Scan for the cell matching the given text and deliver its (X, Y) coordinate at center. 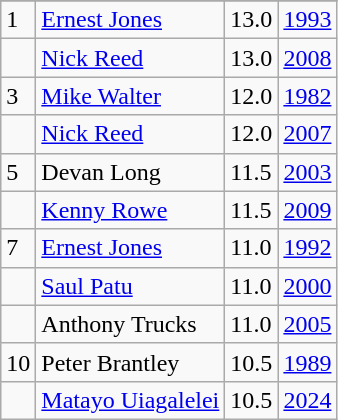
1982 (308, 96)
Devan Long (130, 172)
2024 (308, 400)
1 (18, 20)
2005 (308, 324)
Peter Brantley (130, 362)
Mike Walter (130, 96)
2003 (308, 172)
2009 (308, 210)
Kenny Rowe (130, 210)
1989 (308, 362)
2008 (308, 58)
7 (18, 248)
5 (18, 172)
3 (18, 96)
2007 (308, 134)
1993 (308, 20)
10 (18, 362)
1992 (308, 248)
Anthony Trucks (130, 324)
Saul Patu (130, 286)
2000 (308, 286)
Matayo Uiagalelei (130, 400)
